Determine the (x, y) coordinate at the center of the cell enclosing the given text.  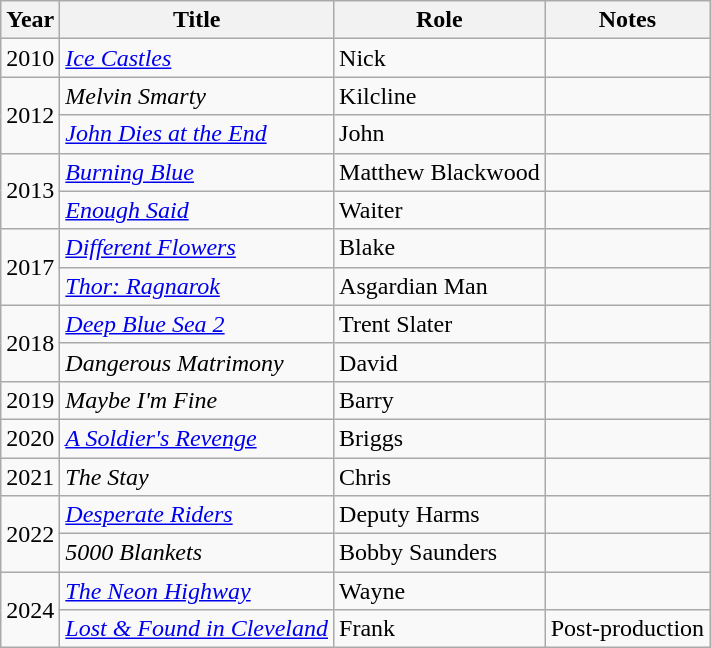
2021 (30, 477)
Waiter (440, 210)
Maybe I'm Fine (197, 400)
Ice Castles (197, 58)
Melvin Smarty (197, 96)
2012 (30, 115)
Trent Slater (440, 324)
Frank (440, 629)
Desperate Riders (197, 515)
Year (30, 20)
Bobby Saunders (440, 553)
Wayne (440, 591)
Blake (440, 248)
Title (197, 20)
2022 (30, 534)
Matthew Blackwood (440, 172)
5000 Blankets (197, 553)
Different Flowers (197, 248)
Lost & Found in Cleveland (197, 629)
Notes (627, 20)
2024 (30, 610)
John Dies at the End (197, 134)
Burning Blue (197, 172)
Dangerous Matrimony (197, 362)
A Soldier's Revenge (197, 438)
Enough Said (197, 210)
The Stay (197, 477)
2018 (30, 343)
2019 (30, 400)
2020 (30, 438)
Deep Blue Sea 2 (197, 324)
Nick (440, 58)
The Neon Highway (197, 591)
Role (440, 20)
Barry (440, 400)
John (440, 134)
Thor: Ragnarok (197, 286)
2010 (30, 58)
2013 (30, 191)
Briggs (440, 438)
Asgardian Man (440, 286)
Deputy Harms (440, 515)
Post-production (627, 629)
David (440, 362)
Kilcline (440, 96)
2017 (30, 267)
Chris (440, 477)
